Determine the [X, Y] coordinate at the center of the cell enclosing the given text.  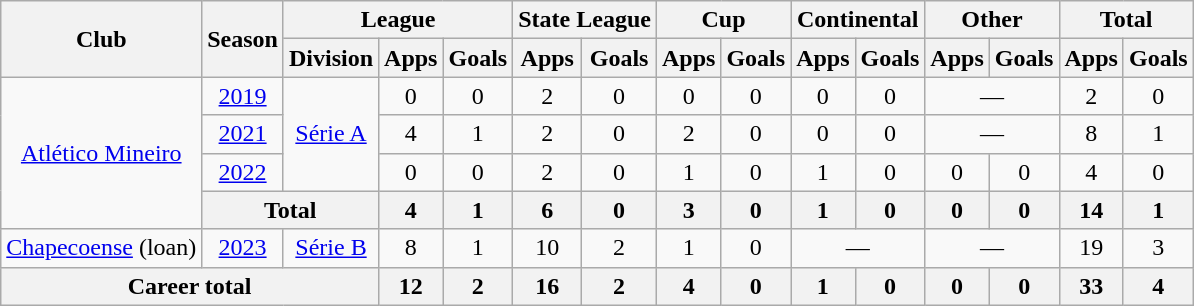
Career total [190, 286]
6 [548, 210]
Série B [330, 248]
Season [243, 39]
19 [1091, 248]
33 [1091, 286]
10 [548, 248]
Atlético Mineiro [102, 153]
12 [411, 286]
2021 [243, 134]
Other [992, 20]
Division [330, 58]
Club [102, 39]
Chapecoense (loan) [102, 248]
League [398, 20]
Série A [330, 134]
14 [1091, 210]
2019 [243, 96]
State League [585, 20]
2022 [243, 172]
16 [548, 286]
Cup [723, 20]
Continental [858, 20]
2023 [243, 248]
